Find where the given text appears and provide that cell's center as [x, y] coordinate. 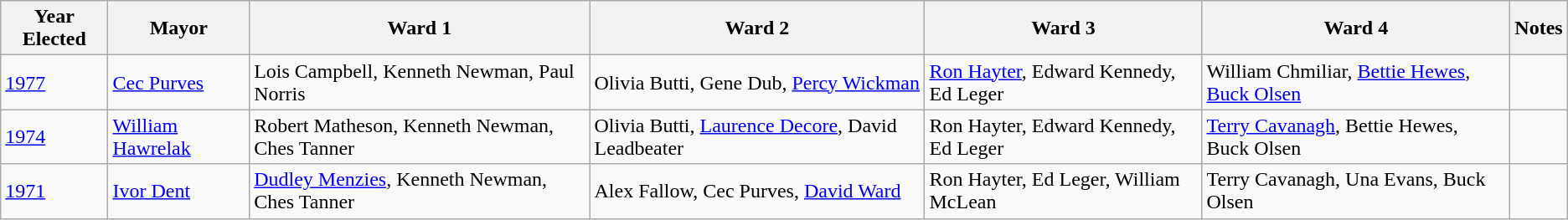
Robert Matheson, Kenneth Newman, Ches Tanner [420, 137]
Ward 1 [420, 28]
William Hawrelak [179, 137]
1974 [54, 137]
Terry Cavanagh, Bettie Hewes, Buck Olsen [1356, 137]
Mayor [179, 28]
Notes [1539, 28]
Alex Fallow, Cec Purves, David Ward [757, 191]
Terry Cavanagh, Una Evans, Buck Olsen [1356, 191]
Ivor Dent [179, 191]
1977 [54, 82]
Cec Purves [179, 82]
1971 [54, 191]
Year Elected [54, 28]
Ward 4 [1356, 28]
Olivia Butti, Gene Dub, Percy Wickman [757, 82]
Lois Campbell, Kenneth Newman, Paul Norris [420, 82]
Ward 2 [757, 28]
Ron Hayter, Ed Leger, William McLean [1064, 191]
Ward 3 [1064, 28]
William Chmiliar, Bettie Hewes, Buck Olsen [1356, 82]
Olivia Butti, Laurence Decore, David Leadbeater [757, 137]
Dudley Menzies, Kenneth Newman, Ches Tanner [420, 191]
